Pinpoint the cell where the given text exists, returning its (x, y) midpoint coordinate. 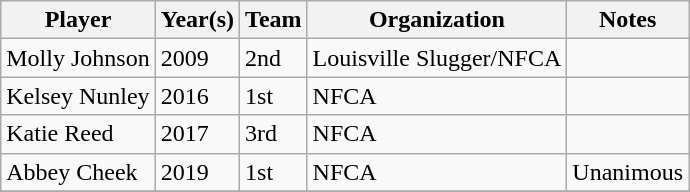
2017 (197, 134)
3rd (274, 134)
Organization (437, 20)
2016 (197, 96)
Louisville Slugger/NFCA (437, 58)
Unanimous (628, 172)
Notes (628, 20)
2nd (274, 58)
Player (78, 20)
2019 (197, 172)
2009 (197, 58)
Abbey Cheek (78, 172)
Katie Reed (78, 134)
Team (274, 20)
Molly Johnson (78, 58)
Kelsey Nunley (78, 96)
Year(s) (197, 20)
